Return the [X, Y] coordinate for the center point of the cell that contains the specified text.  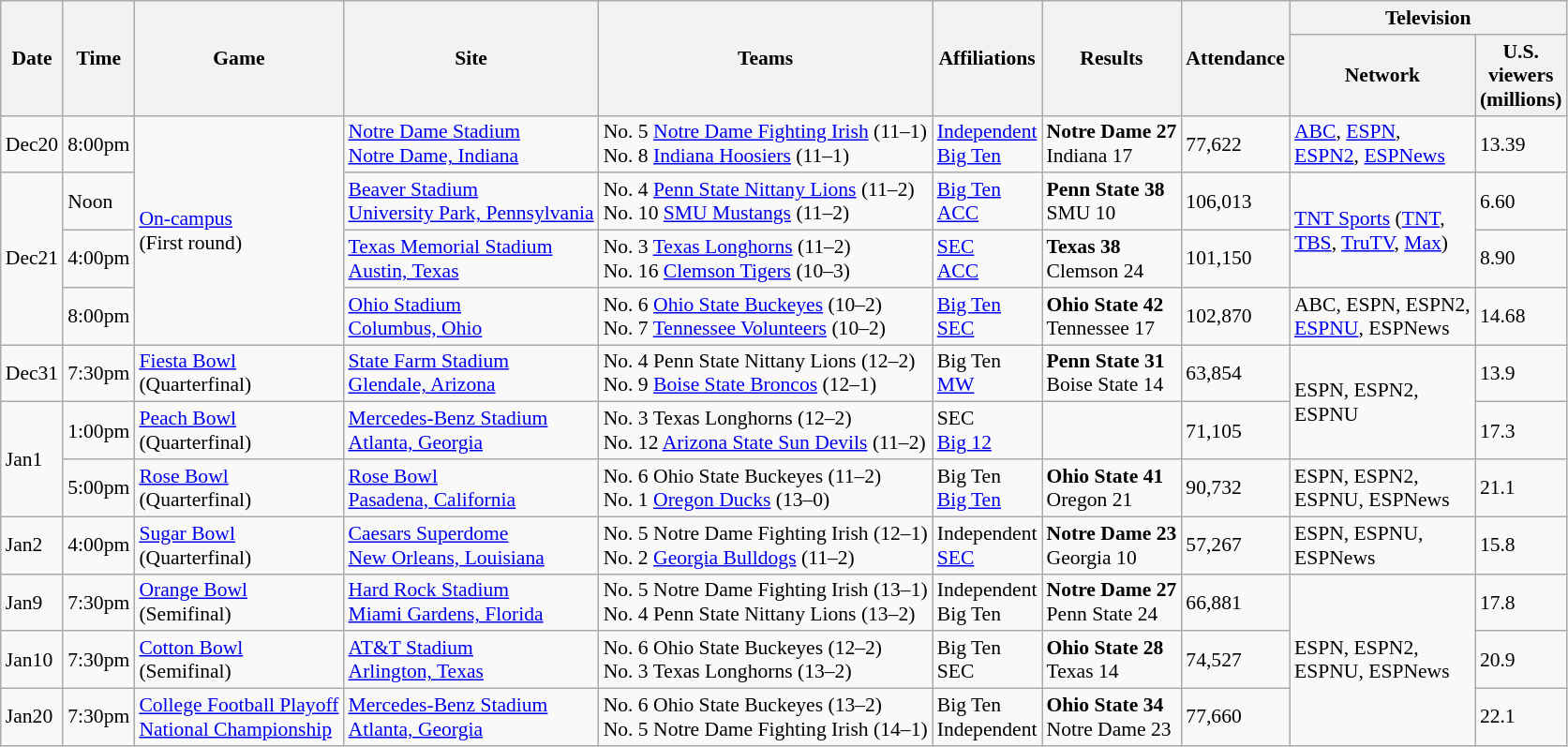
Jan1 [32, 459]
Ohio State 41Oregon 21 [1112, 487]
No. 6 Ohio State Buckeyes (12–2)No. 3 Texas Longhorns (13–2) [766, 660]
Jan10 [32, 660]
No. 4 Penn State Nittany Lions (12–2)No. 9 Boise State Broncos (12–1) [766, 373]
22.1 [1521, 718]
Notre Dame 27Penn State 24 [1112, 602]
Dec20 [32, 144]
Notre Dame 23Georgia 10 [1112, 545]
66,881 [1235, 602]
Sugar Bowl(Quarterfinal) [238, 545]
17.8 [1521, 602]
63,854 [1235, 373]
No. 3 Texas Longhorns (12–2)No. 12 Arizona State Sun Devils (11–2) [766, 431]
15.8 [1521, 545]
102,870 [1235, 317]
Game [238, 58]
90,732 [1235, 487]
No. 6 Ohio State Buckeyes (11–2)No. 1 Oregon Ducks (13–0) [766, 487]
College Football PlayoffNational Championship [238, 718]
ESPN, ESPNU,ESPNews [1382, 545]
Rose Bowl(Quarterfinal) [238, 487]
Ohio State 34Notre Dame 23 [1112, 718]
Big TenBig Ten [988, 487]
IndependentSEC [988, 545]
Notre Dame StadiumNotre Dame, Indiana [470, 144]
77,622 [1235, 144]
6.60 [1521, 202]
AT&T StadiumArlington, Texas [470, 660]
No. 5 Notre Dame Fighting Irish (12–1)No. 2 Georgia Bulldogs (11–2) [766, 545]
101,150 [1235, 259]
ESPN, ESPN2,ESPNU [1382, 402]
20.9 [1521, 660]
8.90 [1521, 259]
Rose BowlPasadena, California [470, 487]
ABC, ESPN, ESPN2,ESPNU, ESPNews [1382, 317]
Jan20 [32, 718]
Affiliations [988, 58]
Date [32, 58]
No. 4 Penn State Nittany Lions (11–2)No. 10 SMU Mustangs (11–2) [766, 202]
ABC, ESPN,ESPN2, ESPNews [1382, 144]
No. 6 Ohio State Buckeyes (10–2)No. 7 Tennessee Volunteers (10–2) [766, 317]
On-campus(First round) [238, 230]
1:00pm [98, 431]
Big TenACC [988, 202]
Big TenMW [988, 373]
Jan9 [32, 602]
17.3 [1521, 431]
No. 5 Notre Dame Fighting Irish (13–1)No. 4 Penn State Nittany Lions (13–2) [766, 602]
Beaver StadiumUniversity Park, Pennsylvania [470, 202]
Texas 38Clemson 24 [1112, 259]
Peach Bowl(Quarterfinal) [238, 431]
Penn State 38SMU 10 [1112, 202]
Site [470, 58]
14.68 [1521, 317]
13.39 [1521, 144]
SECACC [988, 259]
No. 6 Ohio State Buckeyes (13–2)No. 5 Notre Dame Fighting Irish (14–1) [766, 718]
Ohio State 42Tennessee 17 [1112, 317]
Notre Dame 27Indiana 17 [1112, 144]
21.1 [1521, 487]
57,267 [1235, 545]
74,527 [1235, 660]
U.S.viewers(millions) [1521, 75]
Results [1112, 58]
71,105 [1235, 431]
5:00pm [98, 487]
Television [1428, 18]
Jan2 [32, 545]
Texas Memorial StadiumAustin, Texas [470, 259]
77,660 [1235, 718]
Dec31 [32, 373]
TNT Sports (TNT,TBS, TruTV, Max) [1382, 231]
Penn State 31Boise State 14 [1112, 373]
13.9 [1521, 373]
Dec21 [32, 259]
Cotton Bowl(Semifinal) [238, 660]
Caesars SuperdomeNew Orleans, Louisiana [470, 545]
Noon [98, 202]
Attendance [1235, 58]
Network [1382, 75]
Big Ten Independent [988, 718]
Ohio State 28Texas 14 [1112, 660]
Teams [766, 58]
Fiesta Bowl(Quarterfinal) [238, 373]
Hard Rock StadiumMiami Gardens, Florida [470, 602]
SECBig 12 [988, 431]
No. 5 Notre Dame Fighting Irish (11–1)No. 8 Indiana Hoosiers (11–1) [766, 144]
No. 3 Texas Longhorns (11–2)No. 16 Clemson Tigers (10–3) [766, 259]
Time [98, 58]
Orange Bowl(Semifinal) [238, 602]
State Farm StadiumGlendale, Arizona [470, 373]
Ohio StadiumColumbus, Ohio [470, 317]
106,013 [1235, 202]
